Find where the given text appears and provide that cell's center as (x, y) coordinate. 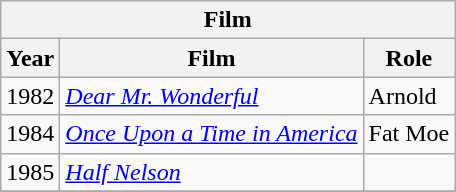
Half Nelson (212, 172)
1984 (30, 134)
Year (30, 58)
1985 (30, 172)
Once Upon a Time in America (212, 134)
Fat Moe (409, 134)
Dear Mr. Wonderful (212, 96)
Arnold (409, 96)
1982 (30, 96)
Role (409, 58)
